Output the [X, Y] coordinate of the center of the cell containing the given text.  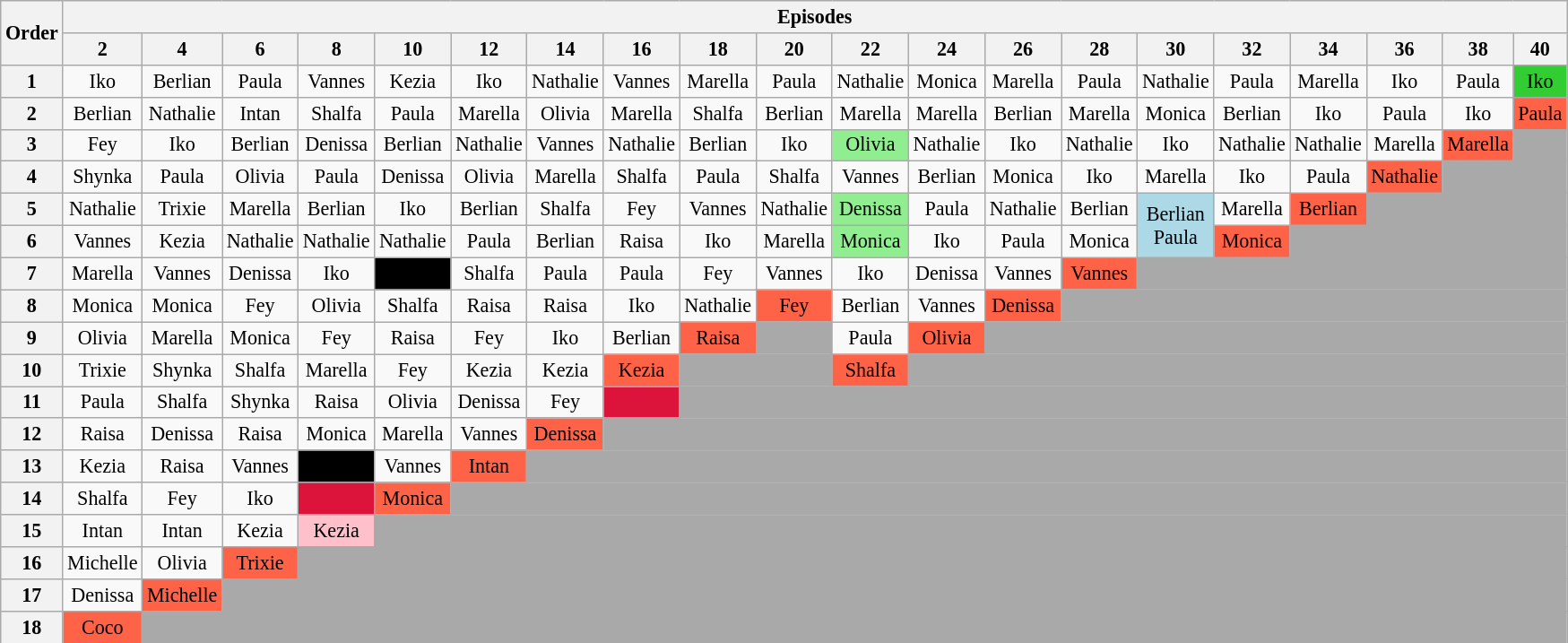
20 [794, 48]
38 [1477, 48]
1 [32, 81]
Coco [102, 627]
24 [947, 48]
36 [1404, 48]
11 [32, 402]
9 [32, 338]
40 [1540, 48]
30 [1176, 48]
28 [1099, 48]
13 [32, 466]
22 [870, 48]
26 [1024, 48]
17 [32, 595]
7 [32, 274]
Order [32, 32]
15 [32, 530]
Episodes [815, 16]
34 [1329, 48]
BerlianPaula [1176, 225]
32 [1252, 48]
3 [32, 145]
5 [32, 209]
